Pinpoint the cell where the given text exists, returning its (x, y) midpoint coordinate. 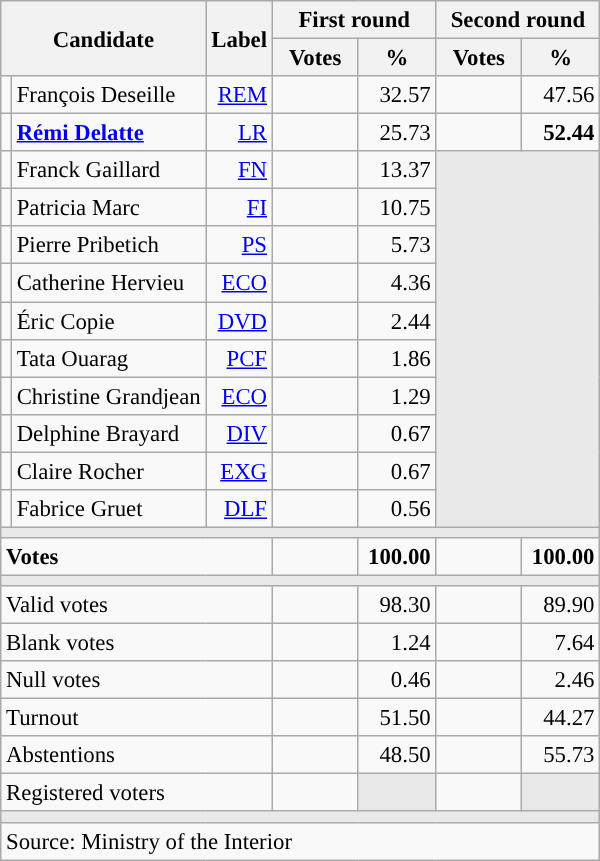
Second round (518, 20)
EXG (239, 471)
13.37 (397, 170)
Turnout (137, 718)
2.46 (561, 680)
FN (239, 170)
55.73 (561, 755)
1.86 (397, 358)
Tata Ouarag (108, 358)
Rémi Delatte (108, 133)
PS (239, 245)
Null votes (137, 680)
Patricia Marc (108, 208)
1.24 (397, 643)
DIV (239, 433)
10.75 (397, 208)
Fabrice Gruet (108, 509)
Label (239, 38)
DLF (239, 509)
7.64 (561, 643)
Delphine Brayard (108, 433)
32.57 (397, 95)
4.36 (397, 283)
44.27 (561, 718)
PCF (239, 358)
5.73 (397, 245)
0.56 (397, 509)
Candidate (104, 38)
Blank votes (137, 643)
47.56 (561, 95)
Éric Copie (108, 321)
First round (354, 20)
Source: Ministry of the Interior (300, 841)
LR (239, 133)
Pierre Pribetich (108, 245)
REM (239, 95)
Abstentions (137, 755)
Valid votes (137, 605)
FI (239, 208)
2.44 (397, 321)
0.46 (397, 680)
48.50 (397, 755)
Franck Gaillard (108, 170)
Christine Grandjean (108, 396)
François Deseille (108, 95)
98.30 (397, 605)
52.44 (561, 133)
Claire Rocher (108, 471)
25.73 (397, 133)
Registered voters (137, 793)
51.50 (397, 718)
DVD (239, 321)
Catherine Hervieu (108, 283)
89.90 (561, 605)
1.29 (397, 396)
